Identify which cell holds the provided text, then report its [X, Y] central coordinate. 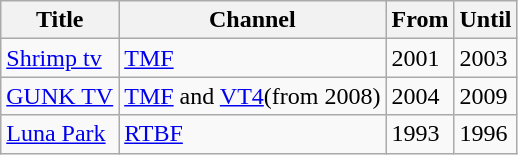
Title [60, 20]
1996 [486, 134]
2004 [420, 96]
1993 [420, 134]
RTBF [252, 134]
2009 [486, 96]
TMF and VT4(from 2008) [252, 96]
Luna Park [60, 134]
Channel [252, 20]
From [420, 20]
Until [486, 20]
Shrimp tv [60, 58]
2001 [420, 58]
2003 [486, 58]
GUNK TV [60, 96]
TMF [252, 58]
